For the text-containing cell, return its midpoint in (x, y) coordinate format. 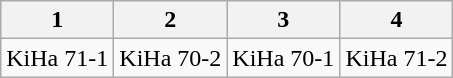
2 (170, 20)
KiHa 71-1 (58, 58)
KiHa 70-1 (284, 58)
KiHa 70-2 (170, 58)
KiHa 71-2 (396, 58)
4 (396, 20)
1 (58, 20)
3 (284, 20)
